Capture the cell that displays the provided text and extract its (X, Y) central coordinate. 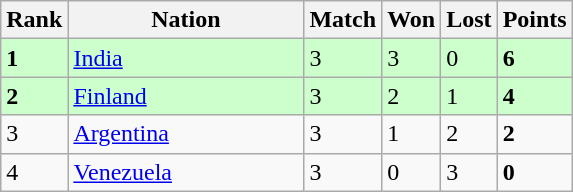
6 (534, 58)
Won (412, 20)
Match (343, 20)
Nation (186, 20)
Points (534, 20)
Venezuela (186, 172)
Argentina (186, 134)
Finland (186, 96)
Lost (469, 20)
India (186, 58)
Rank (34, 20)
